Output the [x, y] coordinate of the center of the cell containing the given text.  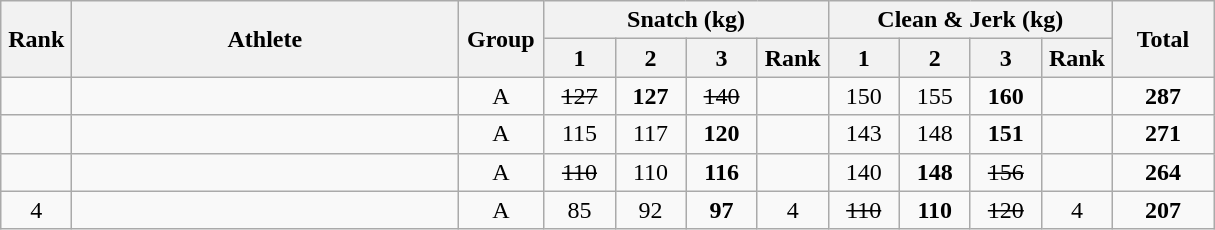
Athlete [265, 39]
115 [580, 134]
Group [501, 39]
92 [650, 210]
156 [1006, 172]
155 [934, 96]
117 [650, 134]
85 [580, 210]
150 [864, 96]
264 [1162, 172]
143 [864, 134]
151 [1006, 134]
207 [1162, 210]
116 [722, 172]
287 [1162, 96]
271 [1162, 134]
Clean & Jerk (kg) [970, 20]
160 [1006, 96]
Total [1162, 39]
Snatch (kg) [686, 20]
97 [722, 210]
